Locate the cell with the specified text and output its (X, Y) center coordinate. 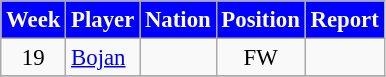
Position (260, 20)
FW (260, 58)
Bojan (103, 58)
Week (34, 20)
19 (34, 58)
Report (344, 20)
Player (103, 20)
Nation (178, 20)
